Return (x, y) of the center of cell containing provided text 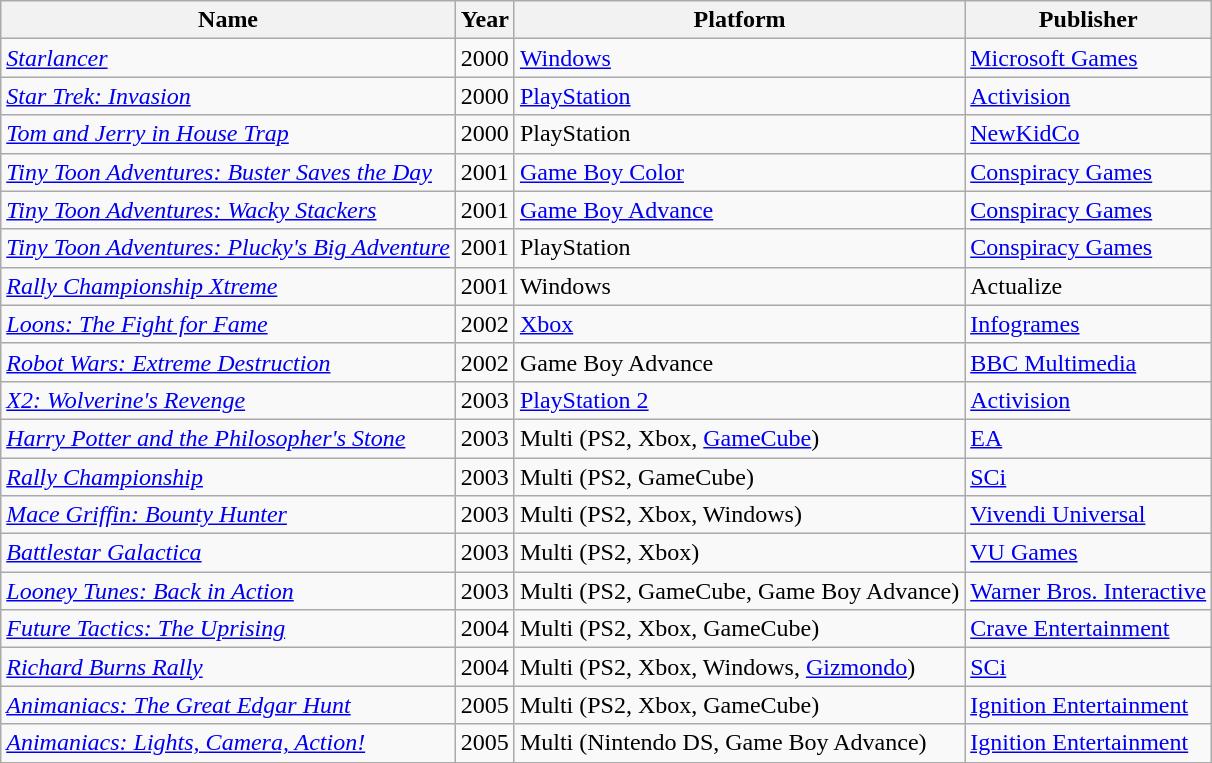
Warner Bros. Interactive (1088, 591)
Star Trek: Invasion (228, 96)
Infogrames (1088, 324)
Multi (PS2, Xbox) (739, 553)
EA (1088, 438)
Tiny Toon Adventures: Plucky's Big Adventure (228, 248)
Tiny Toon Adventures: Buster Saves the Day (228, 172)
Multi (PS2, Xbox, Windows) (739, 515)
Robot Wars: Extreme Destruction (228, 362)
Tom and Jerry in House Trap (228, 134)
Year (484, 20)
Rally Championship Xtreme (228, 286)
Future Tactics: The Uprising (228, 629)
Tiny Toon Adventures: Wacky Stackers (228, 210)
Richard Burns Rally (228, 667)
Game Boy Color (739, 172)
Multi (PS2, GameCube) (739, 477)
Name (228, 20)
Animaniacs: The Great Edgar Hunt (228, 705)
Loons: The Fight for Fame (228, 324)
Actualize (1088, 286)
Publisher (1088, 20)
Rally Championship (228, 477)
Looney Tunes: Back in Action (228, 591)
PlayStation 2 (739, 400)
Multi (Nintendo DS, Game Boy Advance) (739, 743)
NewKidCo (1088, 134)
Microsoft Games (1088, 58)
Xbox (739, 324)
Mace Griffin: Bounty Hunter (228, 515)
Crave Entertainment (1088, 629)
VU Games (1088, 553)
BBC Multimedia (1088, 362)
Battlestar Galactica (228, 553)
X2: Wolverine's Revenge (228, 400)
Starlancer (228, 58)
Harry Potter and the Philosopher's Stone (228, 438)
Multi (PS2, Xbox, Windows, Gizmondo) (739, 667)
Platform (739, 20)
Animaniacs: Lights, Camera, Action! (228, 743)
Vivendi Universal (1088, 515)
Multi (PS2, GameCube, Game Boy Advance) (739, 591)
